From the cell containing the given text, extract its center point as (x, y) coordinate. 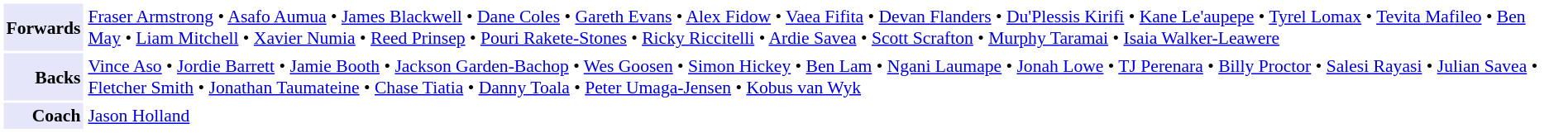
Jason Holland (825, 116)
Coach (43, 116)
Backs (43, 76)
Forwards (43, 26)
